Capture the cell that displays the provided text and extract its (x, y) central coordinate. 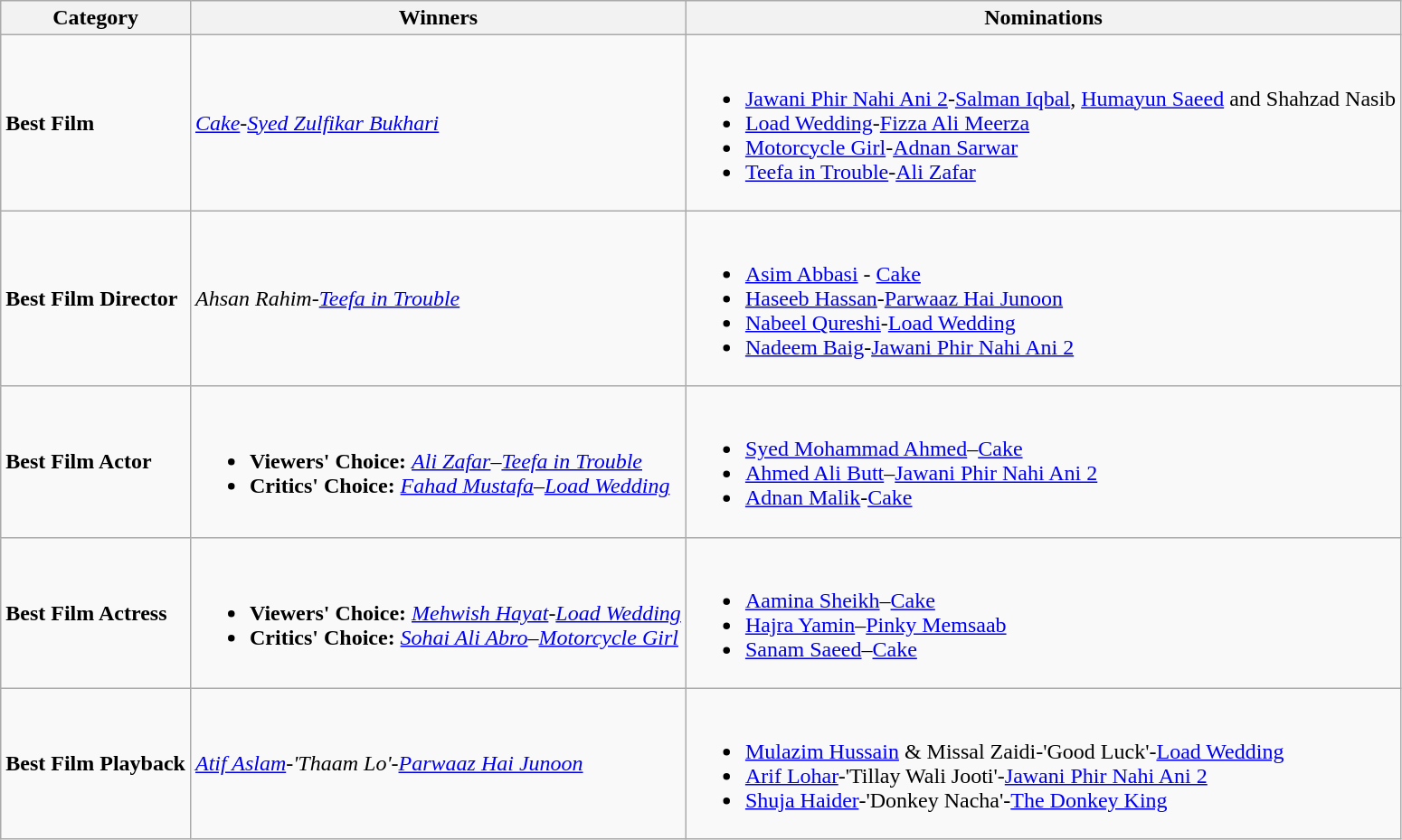
Cake-Syed Zulfikar Bukhari (438, 123)
Atif Aslam-'Thaam Lo'-Parwaaz Hai Junoon (438, 763)
Best Film Playback (96, 763)
Best Film Actor (96, 461)
Nominations (1043, 18)
Ahsan Rahim-Teefa in Trouble (438, 298)
Winners (438, 18)
Viewers' Choice: Ali Zafar–Teefa in TroubleCritics' Choice: Fahad Mustafa–Load Wedding (438, 461)
Aamina Sheikh–CakeHajra Yamin–Pinky MemsaabSanam Saeed–Cake (1043, 613)
Asim Abbasi - CakeHaseeb Hassan-Parwaaz Hai JunoonNabeel Qureshi-Load WeddingNadeem Baig-Jawani Phir Nahi Ani 2 (1043, 298)
Viewers' Choice: Mehwish Hayat-Load WeddingCritics' Choice: Sohai Ali Abro–Motorcycle Girl (438, 613)
Syed Mohammad Ahmed–CakeAhmed Ali Butt–Jawani Phir Nahi Ani 2Adnan Malik-Cake (1043, 461)
Best Film (96, 123)
Category (96, 18)
Best Film Actress (96, 613)
Best Film Director (96, 298)
